Output the (x, y) coordinate of the center of the cell containing the given text.  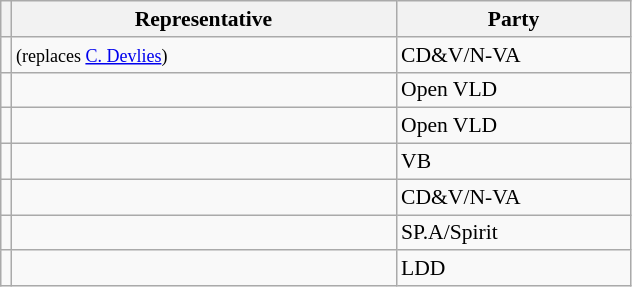
VB (514, 162)
LDD (514, 269)
Party (514, 19)
Representative (204, 19)
(replaces C. Devlies) (204, 55)
SP.A/Spirit (514, 233)
